Locate the cell with the specified text and output its [X, Y] center coordinate. 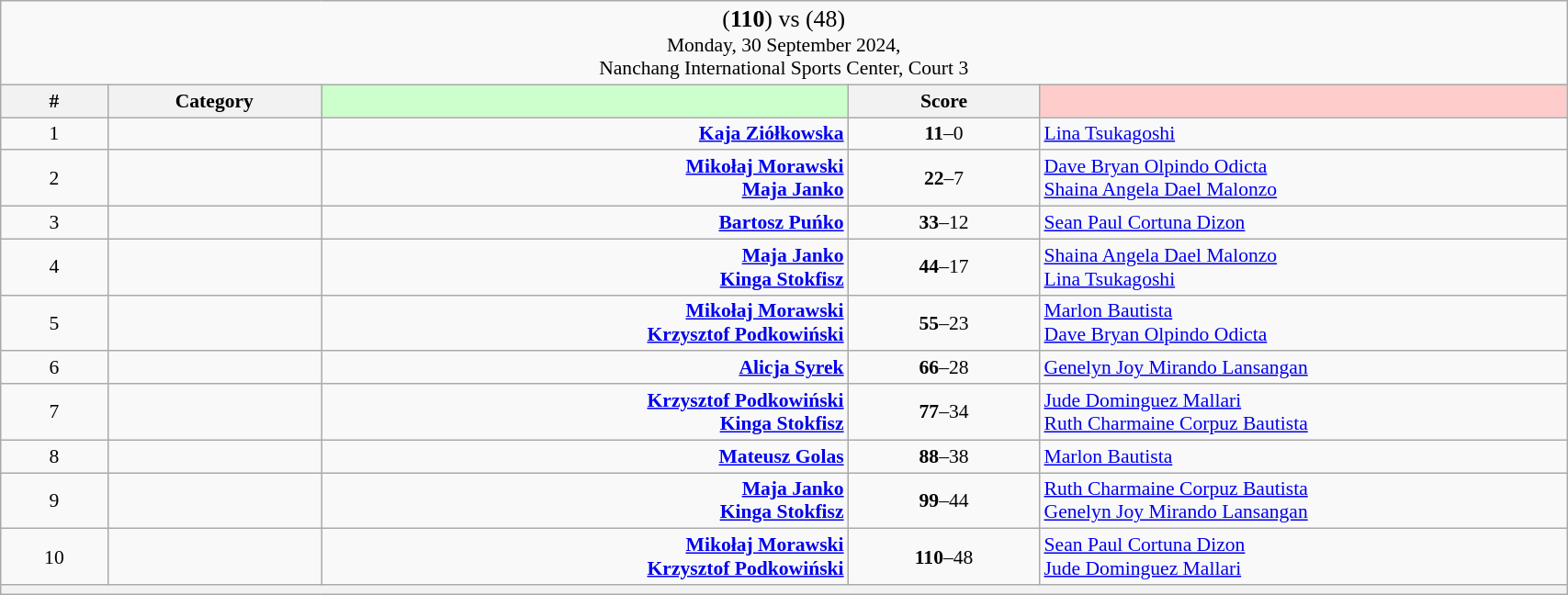
55–23 [944, 323]
77–34 [944, 411]
Marlon Bautista Dave Bryan Olpindo Odicta [1303, 323]
44–17 [944, 266]
Mikołaj Morawski Maja Janko [585, 178]
33–12 [944, 223]
Ruth Charmaine Corpuz Bautista Genelyn Joy Mirando Lansangan [1303, 501]
Shaina Angela Dael Malonzo Lina Tsukagoshi [1303, 266]
Sean Paul Cortuna Dizon Jude Dominguez Mallari [1303, 556]
Sean Paul Cortuna Dizon [1303, 223]
3 [54, 223]
10 [54, 556]
Bartosz Puńko [585, 223]
Mateusz Golas [585, 456]
2 [54, 178]
Kaja Ziółkowska [585, 134]
Jude Dominguez Mallari Ruth Charmaine Corpuz Bautista [1303, 411]
7 [54, 411]
Dave Bryan Olpindo Odicta Shaina Angela Dael Malonzo [1303, 178]
110–48 [944, 556]
Alicja Syrek [585, 368]
4 [54, 266]
# [54, 101]
Lina Tsukagoshi [1303, 134]
8 [54, 456]
99–44 [944, 501]
Score [944, 101]
Genelyn Joy Mirando Lansangan [1303, 368]
Marlon Bautista [1303, 456]
5 [54, 323]
9 [54, 501]
66–28 [944, 368]
1 [54, 134]
22–7 [944, 178]
Category [215, 101]
11–0 [944, 134]
Krzysztof Podkowiński Kinga Stokfisz [585, 411]
88–38 [944, 456]
6 [54, 368]
(110) vs (48)Monday, 30 September 2024, Nanchang International Sports Center, Court 3 [784, 42]
